From the cell containing the given text, extract its center point as [X, Y] coordinate. 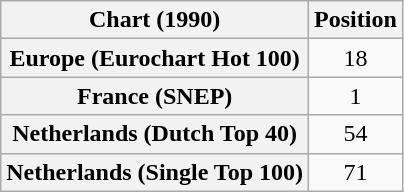
71 [356, 172]
Position [356, 20]
Chart (1990) [155, 20]
54 [356, 134]
Netherlands (Single Top 100) [155, 172]
France (SNEP) [155, 96]
Netherlands (Dutch Top 40) [155, 134]
1 [356, 96]
Europe (Eurochart Hot 100) [155, 58]
18 [356, 58]
